Find where the given text appears and provide that cell's center as (x, y) coordinate. 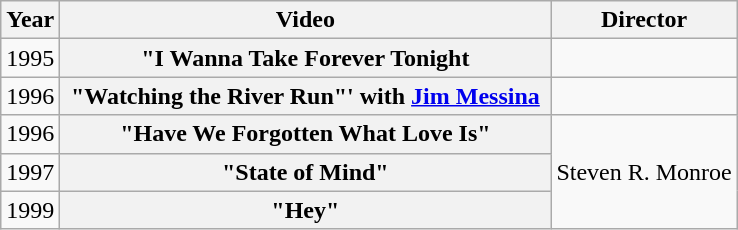
1999 (30, 210)
"Hey" (306, 210)
Year (30, 20)
"I Wanna Take Forever Tonight (306, 58)
"State of Mind" (306, 172)
Director (644, 20)
"Have We Forgotten What Love Is" (306, 134)
Steven R. Monroe (644, 172)
1997 (30, 172)
Video (306, 20)
"Watching the River Run"' with Jim Messina (306, 96)
1995 (30, 58)
